Return (X, Y) of the center of cell containing provided text 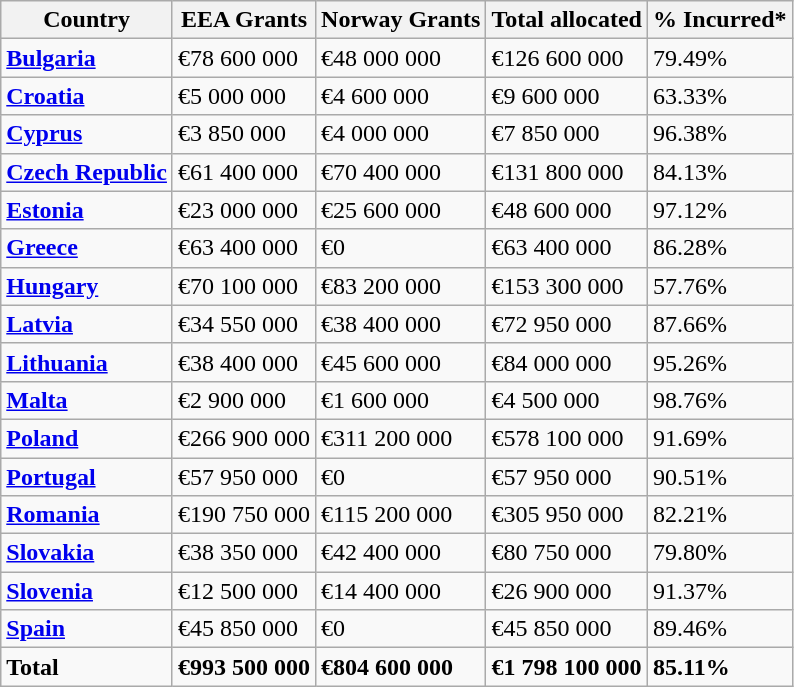
€34 550 000 (244, 324)
90.51% (720, 477)
€993 500 000 (244, 667)
€48 600 000 (567, 210)
79.49% (720, 58)
€2 900 000 (244, 400)
Total allocated (567, 20)
€61 400 000 (244, 172)
€7 850 000 (567, 134)
Latvia (87, 324)
Lithuania (87, 362)
€4 500 000 (567, 400)
Total (87, 667)
57.76% (720, 286)
Cyprus (87, 134)
€48 000 000 (401, 58)
Greece (87, 248)
€3 850 000 (244, 134)
€78 600 000 (244, 58)
Poland (87, 438)
Estonia (87, 210)
€131 800 000 (567, 172)
€25 600 000 (401, 210)
€9 600 000 (567, 96)
86.28% (720, 248)
€42 400 000 (401, 553)
€45 600 000 (401, 362)
€578 100 000 (567, 438)
Hungary (87, 286)
EEA Grants (244, 20)
91.69% (720, 438)
€5 000 000 (244, 96)
€305 950 000 (567, 515)
Bulgaria (87, 58)
Country (87, 20)
79.80% (720, 553)
€23 000 000 (244, 210)
Slovakia (87, 553)
€311 200 000 (401, 438)
85.11% (720, 667)
€4 000 000 (401, 134)
91.37% (720, 591)
€70 100 000 (244, 286)
95.26% (720, 362)
87.66% (720, 324)
€14 400 000 (401, 591)
€126 600 000 (567, 58)
€70 400 000 (401, 172)
98.76% (720, 400)
€84 000 000 (567, 362)
96.38% (720, 134)
Spain (87, 629)
€80 750 000 (567, 553)
% Incurred* (720, 20)
€1 600 000 (401, 400)
€804 600 000 (401, 667)
€38 350 000 (244, 553)
97.12% (720, 210)
€4 600 000 (401, 96)
84.13% (720, 172)
Czech Republic (87, 172)
€26 900 000 (567, 591)
€12 500 000 (244, 591)
Slovenia (87, 591)
€190 750 000 (244, 515)
Romania (87, 515)
63.33% (720, 96)
€1 798 100 000 (567, 667)
€266 900 000 (244, 438)
Norway Grants (401, 20)
Portugal (87, 477)
€72 950 000 (567, 324)
89.46% (720, 629)
€115 200 000 (401, 515)
€153 300 000 (567, 286)
Malta (87, 400)
82.21% (720, 515)
Croatia (87, 96)
€83 200 000 (401, 286)
